Return (X, Y) of the center of cell containing provided text 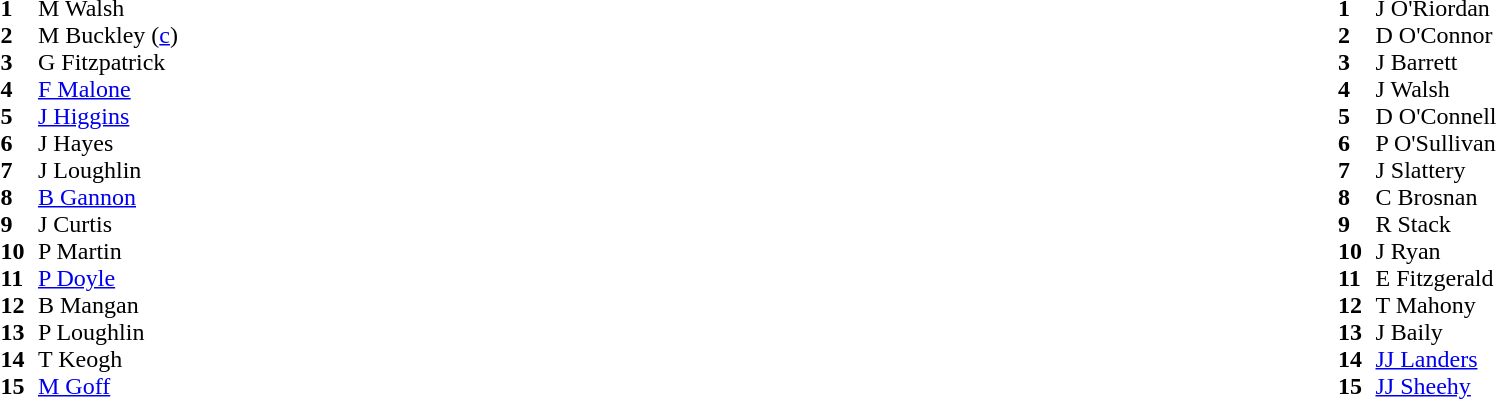
P Doyle (108, 278)
G Fitzpatrick (108, 62)
J Higgins (108, 116)
M Buckley (c) (108, 36)
J Hayes (108, 144)
P Martin (108, 252)
J Loughlin (108, 170)
P Loughlin (108, 332)
T Keogh (108, 360)
J Curtis (108, 224)
B Mangan (108, 306)
M Goff (108, 386)
F Malone (108, 90)
B Gannon (108, 198)
